Scan for the cell matching the given text and deliver its (X, Y) coordinate at center. 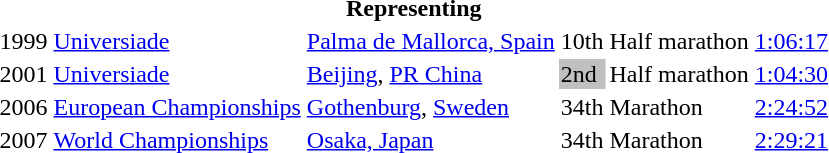
Gothenburg, Sweden (430, 107)
2nd (582, 74)
1:04:30 (791, 74)
Marathon (679, 107)
2:24:52 (791, 107)
Beijing, PR China (430, 74)
1:06:17 (791, 41)
10th (582, 41)
Palma de Mallorca, Spain (430, 41)
34th (582, 107)
European Championships (177, 107)
